Provide the (X, Y) coordinate of the cell's center where the given text is located.  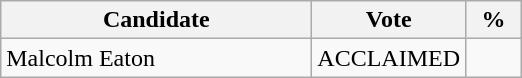
Candidate (156, 20)
% (494, 20)
Malcolm Eaton (156, 58)
Vote (389, 20)
ACCLAIMED (389, 58)
